Pinpoint the cell where the given text exists, returning its [x, y] midpoint coordinate. 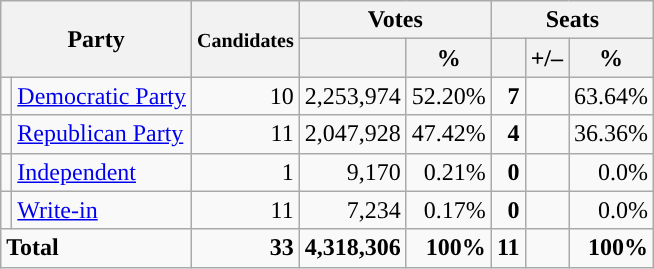
Republican Party [102, 134]
Votes [395, 20]
7 [508, 96]
33 [245, 248]
9,170 [352, 172]
2,253,974 [352, 96]
+/– [546, 58]
Write-in [102, 210]
52.20% [448, 96]
10 [245, 96]
2,047,928 [352, 134]
47.42% [448, 134]
4 [508, 134]
0.21% [448, 172]
4,318,306 [352, 248]
1 [245, 172]
Independent [102, 172]
Candidates [245, 39]
Party [96, 39]
Seats [572, 20]
Democratic Party [102, 96]
Total [96, 248]
63.64% [610, 96]
7,234 [352, 210]
0.17% [448, 210]
36.36% [610, 134]
